Capture the cell that displays the provided text and extract its (X, Y) central coordinate. 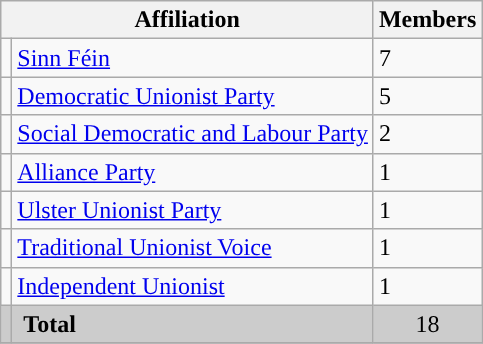
2 (427, 134)
Ulster Unionist Party (193, 210)
Independent Unionist (193, 286)
Sinn Féin (193, 58)
Social Democratic and Labour Party (193, 134)
18 (427, 324)
Alliance Party (193, 172)
Total (193, 324)
7 (427, 58)
Members (427, 20)
5 (427, 96)
Affiliation (188, 20)
Democratic Unionist Party (193, 96)
Traditional Unionist Voice (193, 248)
